Identify which cell holds the provided text, then report its [X, Y] central coordinate. 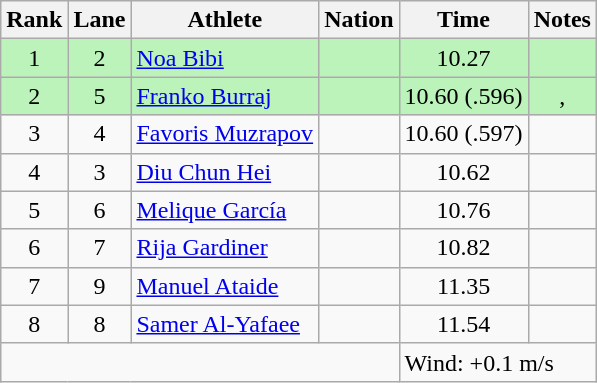
Favoris Muzrapov [225, 134]
Noa Bibi [225, 58]
Melique García [225, 210]
Time [464, 20]
10.27 [464, 58]
10.62 [464, 172]
10.76 [464, 210]
11.35 [464, 286]
, [562, 96]
Rija Gardiner [225, 248]
9 [100, 286]
11.54 [464, 324]
Notes [562, 20]
1 [34, 58]
Lane [100, 20]
Franko Burraj [225, 96]
10.60 (.597) [464, 134]
Athlete [225, 20]
Diu Chun Hei [225, 172]
Rank [34, 20]
10.60 (.596) [464, 96]
Nation [359, 20]
10.82 [464, 248]
Samer Al-Yafaee [225, 324]
Wind: +0.1 m/s [498, 362]
Manuel Ataide [225, 286]
